Scan for the cell matching the given text and deliver its [x, y] coordinate at center. 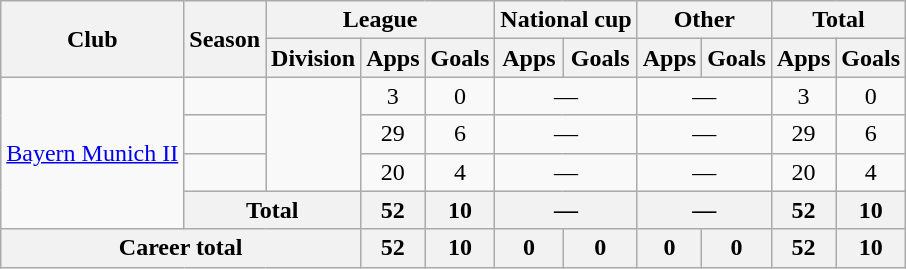
Bayern Munich II [92, 153]
National cup [566, 20]
League [380, 20]
Career total [181, 248]
Division [314, 58]
Club [92, 39]
Season [225, 39]
Other [704, 20]
